Locate the cell with the specified text and output its [x, y] center coordinate. 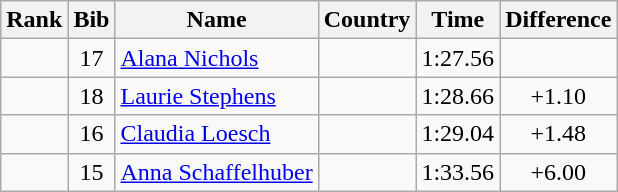
Country [367, 20]
Rank [34, 20]
+1.48 [558, 134]
Bib [92, 20]
15 [92, 172]
1:27.56 [458, 58]
+6.00 [558, 172]
1:33.56 [458, 172]
16 [92, 134]
Difference [558, 20]
1:29.04 [458, 134]
Laurie Stephens [216, 96]
Alana Nichols [216, 58]
Claudia Loesch [216, 134]
Anna Schaffelhuber [216, 172]
18 [92, 96]
Name [216, 20]
1:28.66 [458, 96]
+1.10 [558, 96]
17 [92, 58]
Time [458, 20]
